Determine the (x, y) coordinate at the center of the cell enclosing the given text.  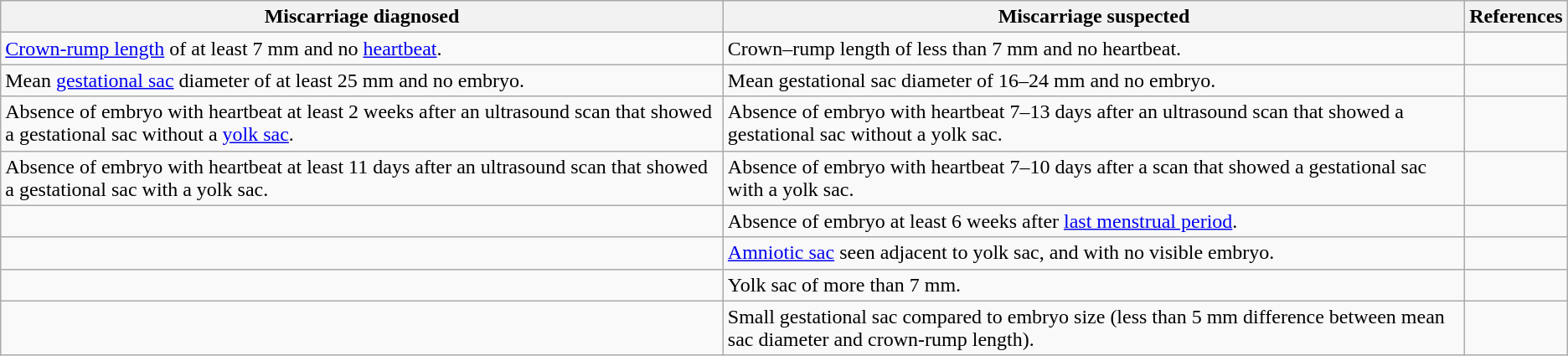
Miscarriage suspected (1094, 17)
Absence of embryo with heartbeat 7–10 days after a scan that showed a gestational sac with a yolk sac. (1094, 178)
References (1516, 17)
Crown-rump length of at least 7 mm and no heartbeat. (362, 49)
Small gestational sac compared to embryo size (less than 5 mm difference between mean sac diameter and crown-rump length). (1094, 328)
Absence of embryo at least 6 weeks after last menstrual period. (1094, 221)
Crown–rump length of less than 7 mm and no heartbeat. (1094, 49)
Absence of embryo with heartbeat 7–13 days after an ultrasound scan that showed a gestational sac without a yolk sac. (1094, 124)
Mean gestational sac diameter of 16–24 mm and no embryo. (1094, 80)
Mean gestational sac diameter of at least 25 mm and no embryo. (362, 80)
Absence of embryo with heartbeat at least 11 days after an ultrasound scan that showed a gestational sac with a yolk sac. (362, 178)
Yolk sac of more than 7 mm. (1094, 285)
Miscarriage diagnosed (362, 17)
Absence of embryo with heartbeat at least 2 weeks after an ultrasound scan that showed a gestational sac without a yolk sac. (362, 124)
Amniotic sac seen adjacent to yolk sac, and with no visible embryo. (1094, 253)
